Search for the cell housing the specified text and yield its [X, Y] center coordinate. 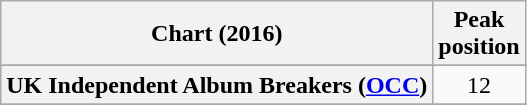
12 [479, 85]
Chart (2016) [217, 34]
UK Independent Album Breakers (OCC) [217, 85]
Peakposition [479, 34]
